Locate the cell with the specified text and output its (X, Y) center coordinate. 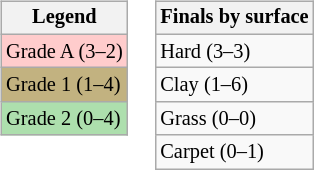
Clay (1–6) (234, 85)
Grass (0–0) (234, 119)
Finals by surface (234, 18)
Carpet (0–1) (234, 152)
Grade 2 (0–4) (64, 119)
Hard (3–3) (234, 51)
Legend (64, 18)
Grade A (3–2) (64, 51)
Grade 1 (1–4) (64, 85)
